Pinpoint the cell where the given text exists, returning its [X, Y] midpoint coordinate. 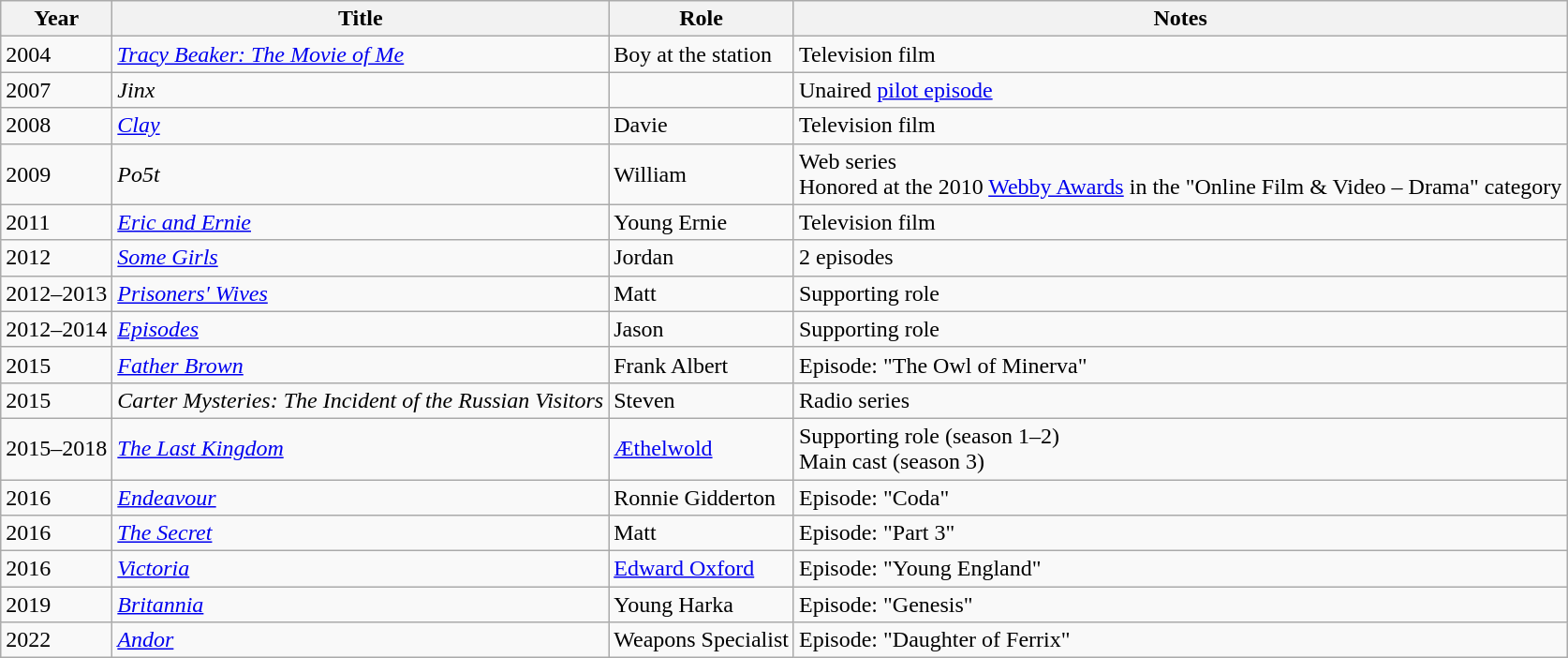
2008 [56, 126]
Web seriesHonored at the 2010 Webby Awards in the "Online Film & Video – Drama" category [1180, 174]
Æthelwold [702, 448]
Endeavour [361, 498]
Carter Mysteries: The Incident of the Russian Visitors [361, 400]
2007 [56, 90]
Boy at the station [702, 54]
Tracy Beaker: The Movie of Me [361, 54]
2011 [56, 222]
Episodes [361, 329]
Andor [361, 640]
Title [361, 19]
2012–2013 [56, 293]
William [702, 174]
The Secret [361, 533]
Ronnie Gidderton [702, 498]
Prisoners' Wives [361, 293]
Father Brown [361, 365]
Jason [702, 329]
Po5t [361, 174]
Episode: "Genesis" [1180, 605]
Edward Oxford [702, 569]
Episode: "The Owl of Minerva" [1180, 365]
2004 [56, 54]
Weapons Specialist [702, 640]
Role [702, 19]
Episode: "Coda" [1180, 498]
2022 [56, 640]
Steven [702, 400]
Eric and Ernie [361, 222]
Frank Albert [702, 365]
2009 [56, 174]
Jinx [361, 90]
Episode: "Daughter of Ferrix" [1180, 640]
Davie [702, 126]
Clay [361, 126]
Episode: "Young England" [1180, 569]
The Last Kingdom [361, 448]
Jordan [702, 258]
Some Girls [361, 258]
Britannia [361, 605]
Supporting role (season 1–2)Main cast (season 3) [1180, 448]
Radio series [1180, 400]
Year [56, 19]
2015–2018 [56, 448]
Notes [1180, 19]
Young Ernie [702, 222]
Unaired pilot episode [1180, 90]
2 episodes [1180, 258]
2012–2014 [56, 329]
Episode: "Part 3" [1180, 533]
2019 [56, 605]
Victoria [361, 569]
Young Harka [702, 605]
2012 [56, 258]
